From the cell containing the given text, extract its center point as [x, y] coordinate. 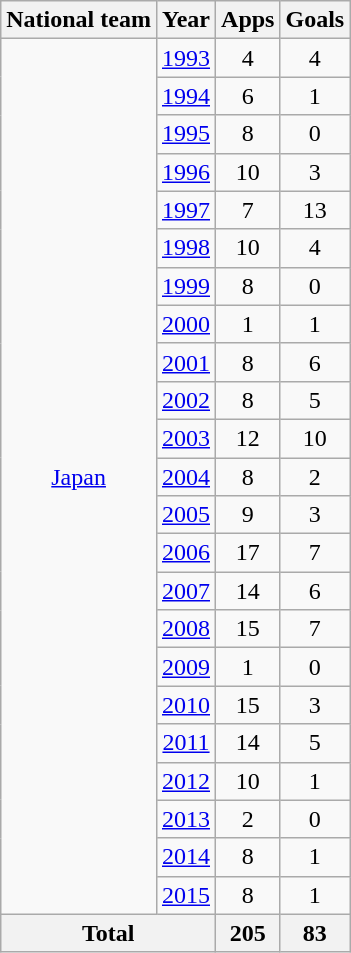
2001 [186, 362]
9 [248, 515]
2010 [186, 705]
205 [248, 933]
2002 [186, 400]
1995 [186, 134]
2009 [186, 667]
2005 [186, 515]
2006 [186, 553]
Total [108, 933]
1999 [186, 286]
83 [315, 933]
2015 [186, 895]
1996 [186, 172]
2003 [186, 438]
National team [79, 20]
2011 [186, 743]
2000 [186, 324]
12 [248, 438]
17 [248, 553]
13 [315, 210]
1997 [186, 210]
2004 [186, 477]
2014 [186, 857]
2007 [186, 591]
1993 [186, 58]
2012 [186, 781]
2013 [186, 819]
Apps [248, 20]
1998 [186, 248]
Japan [79, 476]
1994 [186, 96]
2008 [186, 629]
Year [186, 20]
Goals [315, 20]
